Determine the [X, Y] coordinate at the center of the cell enclosing the given text.  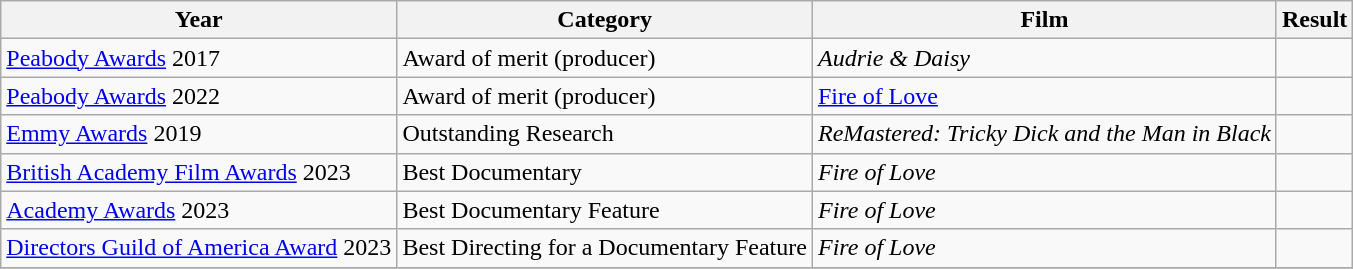
Audrie & Daisy [1044, 58]
Peabody Awards 2022 [199, 96]
Directors Guild of America Award 2023 [199, 248]
Best Documentary [605, 172]
British Academy Film Awards 2023 [199, 172]
Film [1044, 20]
Academy Awards 2023 [199, 210]
Best Documentary Feature [605, 210]
Outstanding Research [605, 134]
Best Directing for a Documentary Feature [605, 248]
Result [1314, 20]
Emmy Awards 2019 [199, 134]
ReMastered: Tricky Dick and the Man in Black [1044, 134]
Peabody Awards 2017 [199, 58]
Category [605, 20]
Year [199, 20]
